Capture the cell that displays the provided text and extract its [X, Y] central coordinate. 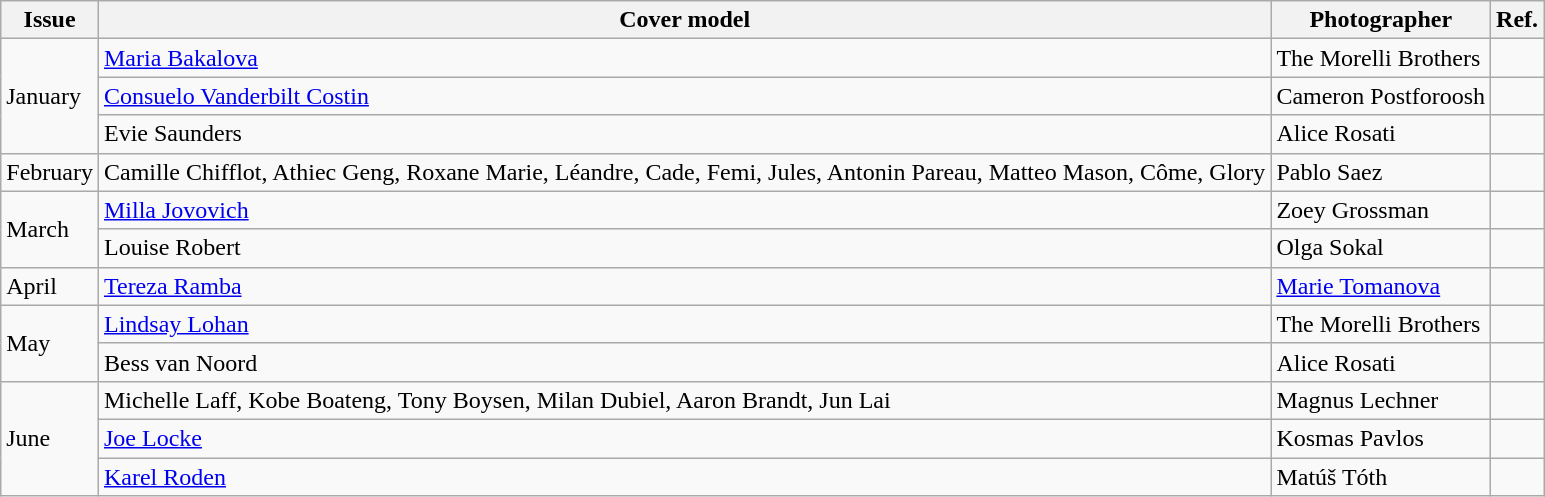
Photographer [1381, 20]
Camille Chifflot, Athiec Geng, Roxane Marie, Léandre, Cade, Femi, Jules, Antonin Pareau, Matteo Mason, Côme, Glory [684, 172]
June [50, 438]
Louise Robert [684, 248]
Milla Jovovich [684, 210]
Zoey Grossman [1381, 210]
January [50, 96]
Olga Sokal [1381, 248]
Bess van Noord [684, 362]
Cover model [684, 20]
May [50, 343]
February [50, 172]
Lindsay Lohan [684, 324]
April [50, 286]
Ref. [1518, 20]
March [50, 229]
Issue [50, 20]
Consuelo Vanderbilt Costin [684, 96]
Tereza Ramba [684, 286]
Pablo Saez [1381, 172]
Karel Roden [684, 477]
Kosmas Pavlos [1381, 438]
Magnus Lechner [1381, 400]
Matúš Tóth [1381, 477]
Marie Tomanova [1381, 286]
Maria Bakalova [684, 58]
Cameron Postforoosh [1381, 96]
Joe Locke [684, 438]
Evie Saunders [684, 134]
Michelle Laff, Kobe Boateng, Tony Boysen, Milan Dubiel, Aaron Brandt, Jun Lai [684, 400]
